Determine the (X, Y) coordinate at the center of the cell enclosing the given text.  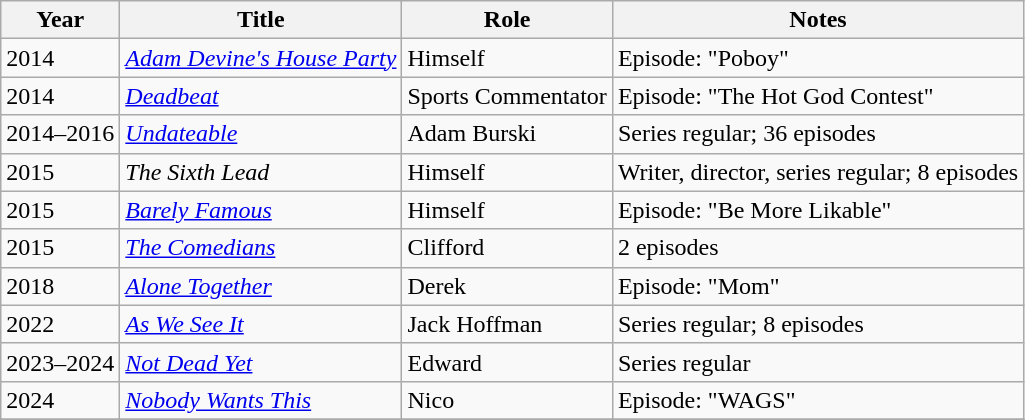
Nobody Wants This (261, 400)
2022 (60, 324)
As We See It (261, 324)
Episode: "The Hot God Contest" (818, 96)
2024 (60, 400)
Series regular (818, 362)
Jack Hoffman (507, 324)
Year (60, 20)
Episode: "WAGS" (818, 400)
The Comedians (261, 248)
Series regular; 36 episodes (818, 134)
2018 (60, 286)
2023–2024 (60, 362)
Deadbeat (261, 96)
Adam Devine's House Party (261, 58)
Episode: "Be More Likable" (818, 210)
Episode: "Poboy" (818, 58)
Writer, director, series regular; 8 episodes (818, 172)
Sports Commentator (507, 96)
2014–2016 (60, 134)
Nico (507, 400)
Episode: "Mom" (818, 286)
Clifford (507, 248)
Notes (818, 20)
Role (507, 20)
Edward (507, 362)
Derek (507, 286)
2 episodes (818, 248)
The Sixth Lead (261, 172)
Not Dead Yet (261, 362)
Undateable (261, 134)
Barely Famous (261, 210)
Series regular; 8 episodes (818, 324)
Adam Burski (507, 134)
Title (261, 20)
Alone Together (261, 286)
